Find where the given text appears and provide that cell's center as [X, Y] coordinate. 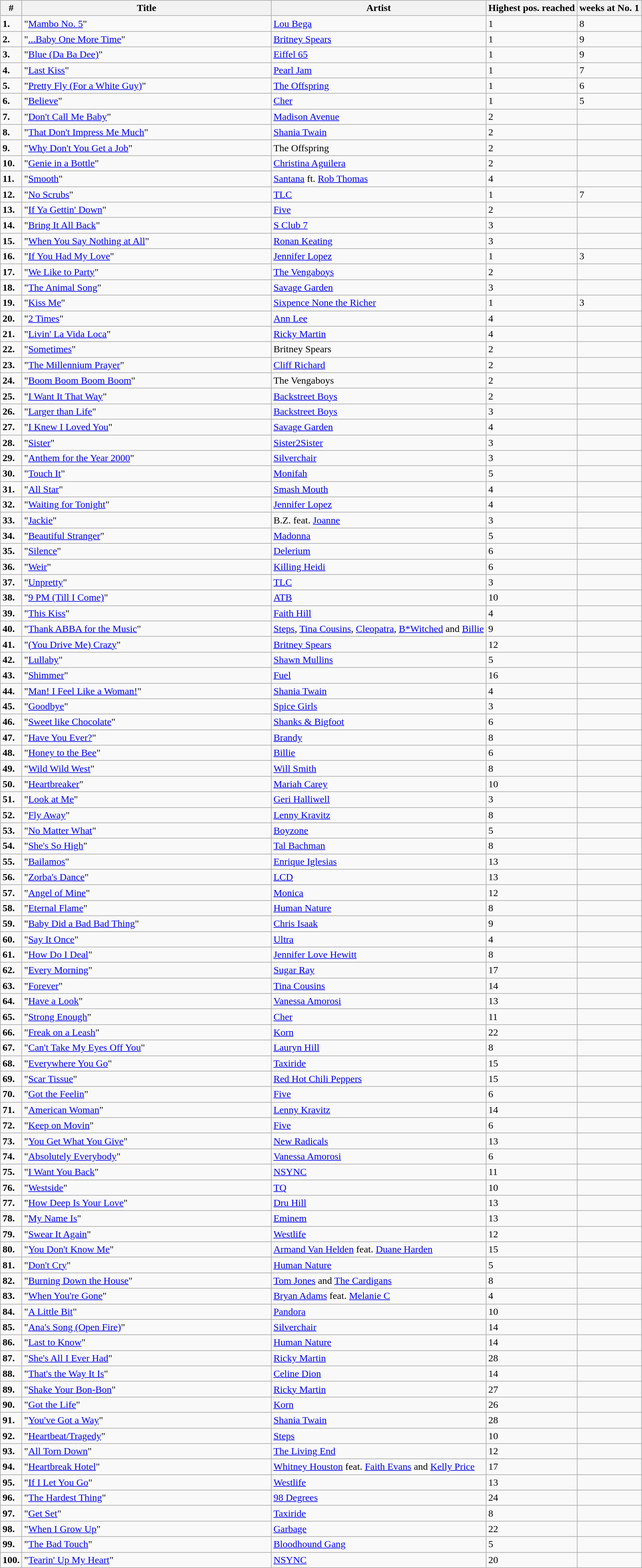
55. [11, 861]
"Look at Me" [147, 799]
Ronan Keating [379, 241]
90. [11, 1405]
Enrique Iglesias [379, 861]
86. [11, 1343]
"Bring It All Back" [147, 225]
46. [11, 722]
96. [11, 1498]
39. [11, 613]
Red Hot Chili Peppers [379, 1079]
57. [11, 892]
"Don't Cry" [147, 1265]
Celine Dion [379, 1374]
"If I Let You Go" [147, 1482]
92. [11, 1435]
"...Baby One More Time" [147, 39]
"Forever" [147, 986]
53. [11, 830]
83. [11, 1296]
"Eternal Flame" [147, 908]
"2 Times" [147, 318]
7. [11, 117]
58. [11, 908]
"Why Don't You Get a Job" [147, 148]
63. [11, 986]
12. [11, 194]
14. [11, 225]
Ann Lee [379, 318]
"Livin' La Vida Loca" [147, 334]
70. [11, 1094]
"Fly Away" [147, 815]
"Have You Ever?" [147, 738]
35. [11, 551]
29. [11, 458]
Brandy [379, 738]
"A Little Bit" [147, 1312]
"Strong Enough" [147, 1017]
85. [11, 1327]
26 [532, 1405]
19. [11, 303]
Cliff Richard [379, 365]
78. [11, 1219]
"Bailamos" [147, 861]
27. [11, 427]
72. [11, 1125]
26. [11, 411]
76. [11, 1188]
16. [11, 256]
"Freak on a Leash" [147, 1032]
8. [11, 132]
"Swear It Again" [147, 1234]
"We Like to Party" [147, 272]
"Burning Down the House" [147, 1281]
"Man! I Feel Like a Woman!" [147, 691]
"(You Drive Me) Crazy" [147, 644]
"Genie in a Bottle" [147, 163]
"Blue (Da Ba Dee)" [147, 55]
20. [11, 318]
"You've Got a Way" [147, 1420]
"Touch It" [147, 474]
89. [11, 1389]
27 [532, 1389]
Will Smith [379, 769]
"The Millennium Prayer" [147, 365]
"Kiss Me" [147, 303]
30. [11, 474]
34. [11, 536]
"If You Had My Love" [147, 256]
LCD [379, 877]
"You Don't Know Me" [147, 1250]
22. [11, 349]
"American Woman" [147, 1110]
42. [11, 660]
"Anthem for the Year 2000" [147, 458]
66. [11, 1032]
80. [11, 1250]
The Living End [379, 1451]
17. [11, 272]
"Believe" [147, 101]
32. [11, 505]
S Club 7 [379, 225]
ATB [379, 598]
31. [11, 489]
"Get Set" [147, 1513]
"Tearin' Up My Heart" [147, 1560]
100. [11, 1560]
10. [11, 163]
25. [11, 396]
Whitney Houston feat. Faith Evans and Kelly Price [379, 1467]
"How Deep Is Your Love" [147, 1203]
97. [11, 1513]
Chris Isaak [379, 923]
Lauryn Hill [379, 1048]
"Keep on Movin" [147, 1125]
"Lullaby" [147, 660]
"No Scrubs" [147, 194]
"The Animal Song" [147, 287]
59. [11, 923]
B.Z. feat. Joanne [379, 520]
"Can't Take My Eyes Off You" [147, 1048]
51. [11, 799]
Christina Aguilera [379, 163]
20 [532, 1560]
"Absolutely Everybody" [147, 1156]
Fuel [379, 675]
98 Degrees [379, 1498]
54. [11, 846]
75. [11, 1172]
Billie [379, 753]
94. [11, 1467]
Faith Hill [379, 613]
"When I Grow Up" [147, 1529]
84. [11, 1312]
"When You're Gone" [147, 1296]
"That Don't Impress Me Much" [147, 132]
50. [11, 784]
40. [11, 629]
"Shake Your Bon-Bon" [147, 1389]
23. [11, 365]
71. [11, 1110]
"Have a Look" [147, 1001]
"Last Kiss" [147, 70]
Mariah Carey [379, 784]
Pandora [379, 1312]
6. [11, 101]
"Jackie" [147, 520]
38. [11, 598]
93. [11, 1451]
Lou Bega [379, 24]
Sixpence None the Richer [379, 303]
5. [11, 86]
Delerium [379, 551]
"Silence" [147, 551]
"9 PM (Till I Come)" [147, 598]
Eminem [379, 1219]
"She's So High" [147, 846]
"All Star" [147, 489]
Bloodhound Gang [379, 1544]
"Got the Life" [147, 1405]
Sister2Sister [379, 442]
"Shimmer" [147, 675]
16 [532, 675]
"Thank ABBA for the Music" [147, 629]
Madison Avenue [379, 117]
Highest pos. reached [532, 8]
"Wild Wild West" [147, 769]
45. [11, 707]
"I Knew I Loved You" [147, 427]
Tal Bachman [379, 846]
Smash Mouth [379, 489]
"Baby Did a Bad Bad Thing" [147, 923]
9. [11, 148]
4. [11, 70]
New Radicals [379, 1141]
Shawn Mullins [379, 660]
Steps, Tina Cousins, Cleopatra, B*Witched and Billie [379, 629]
21. [11, 334]
Geri Halliwell [379, 799]
"The Hardest Thing" [147, 1498]
Monica [379, 892]
"Zorba's Dance" [147, 877]
"Larger than Life" [147, 411]
Dru Hill [379, 1203]
Jennifer Love Hewitt [379, 955]
Bryan Adams feat. Melanie C [379, 1296]
99. [11, 1544]
"Sister" [147, 442]
82. [11, 1281]
"Last to Know" [147, 1343]
TQ [379, 1188]
Madonna [379, 536]
"The Bad Touch" [147, 1544]
47. [11, 738]
Spice Girls [379, 707]
"How Do I Deal" [147, 955]
24. [11, 380]
"You Get What You Give" [147, 1141]
"Angel of Mine" [147, 892]
"Don't Call Me Baby" [147, 117]
67. [11, 1048]
Monifah [379, 474]
"This Kiss" [147, 613]
41. [11, 644]
"Heartbeat/Tragedy" [147, 1435]
91. [11, 1420]
"No Matter What" [147, 830]
49. [11, 769]
Killing Heidi [379, 567]
"Waiting for Tonight" [147, 505]
Steps [379, 1435]
"I Want You Back" [147, 1172]
Pearl Jam [379, 70]
88. [11, 1374]
"If Ya Gettin' Down" [147, 210]
"Mambo No. 5" [147, 24]
18. [11, 287]
"That's the Way It Is" [147, 1374]
"Westside" [147, 1188]
64. [11, 1001]
2. [11, 39]
68. [11, 1063]
Tom Jones and The Cardigans [379, 1281]
"Beautiful Stranger" [147, 536]
81. [11, 1265]
1. [11, 24]
"Goodbye" [147, 707]
Shanks & Bigfoot [379, 722]
62. [11, 970]
"Sweet like Chocolate" [147, 722]
28. [11, 442]
"Weir" [147, 567]
11. [11, 179]
3. [11, 55]
65. [11, 1017]
77. [11, 1203]
"Got the Feelin" [147, 1094]
61. [11, 955]
73. [11, 1141]
52. [11, 815]
95. [11, 1482]
Tina Cousins [379, 986]
33. [11, 520]
"Scar Tissue" [147, 1079]
Eiffel 65 [379, 55]
"She's All I Ever Had" [147, 1358]
"Every Morning" [147, 970]
60. [11, 939]
37. [11, 582]
98. [11, 1529]
"Honey to the Bee" [147, 753]
13. [11, 210]
69. [11, 1079]
36. [11, 567]
"Boom Boom Boom Boom" [147, 380]
43. [11, 675]
"Heartbreak Hotel" [147, 1467]
Title [147, 8]
44. [11, 691]
15. [11, 241]
"All Torn Down" [147, 1451]
Boyzone [379, 830]
79. [11, 1234]
"Pretty Fly (For a White Guy)" [147, 86]
"I Want It That Way" [147, 396]
"Smooth" [147, 179]
87. [11, 1358]
"My Name Is" [147, 1219]
48. [11, 753]
Ultra [379, 939]
74. [11, 1156]
"Unpretty" [147, 582]
"Sometimes" [147, 349]
weeks at No. 1 [609, 8]
Armand Van Helden feat. Duane Harden [379, 1250]
Sugar Ray [379, 970]
24 [532, 1498]
56. [11, 877]
"When You Say Nothing at All" [147, 241]
"Ana's Song (Open Fire)" [147, 1327]
"Heartbreaker" [147, 784]
Santana ft. Rob Thomas [379, 179]
Garbage [379, 1529]
Artist [379, 8]
# [11, 8]
"Everywhere You Go" [147, 1063]
"Say It Once" [147, 939]
